Identify which cell holds the provided text, then report its (x, y) central coordinate. 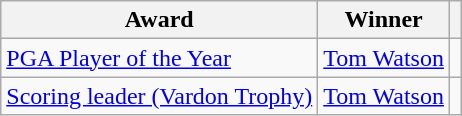
Award (160, 20)
Scoring leader (Vardon Trophy) (160, 96)
PGA Player of the Year (160, 58)
Winner (384, 20)
